Provide the (X, Y) coordinate of the cell's center where the given text is located.  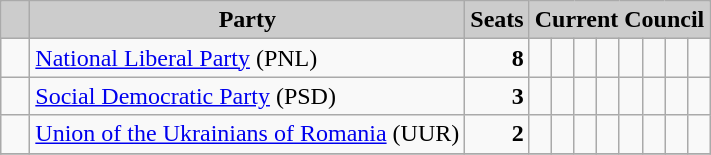
2 (497, 134)
National Liberal Party (PNL) (248, 58)
Social Democratic Party (PSD) (248, 96)
Union of the Ukrainians of Romania (UUR) (248, 134)
8 (497, 58)
Party (248, 20)
Current Council (620, 20)
Seats (497, 20)
3 (497, 96)
